Output the (X, Y) coordinate of the center of the cell containing the given text.  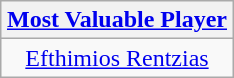
Efthimios Rentzias (116, 58)
Most Valuable Player (116, 20)
